Scan for the cell matching the given text and deliver its (X, Y) coordinate at center. 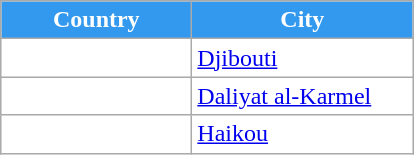
Haikou (302, 134)
City (302, 20)
Daliyat al-Karmel (302, 96)
Djibouti (302, 58)
Country (96, 20)
